Return (X, Y) of the center of cell containing provided text 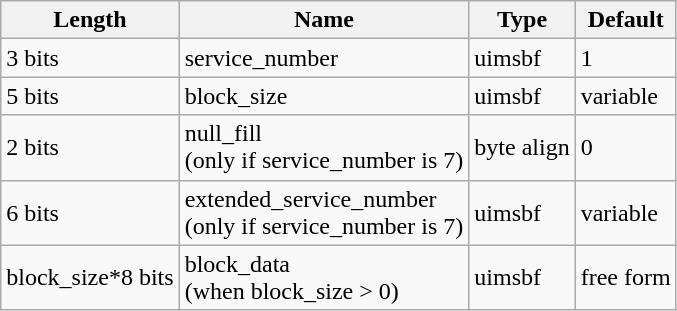
block_size*8 bits (90, 278)
3 bits (90, 58)
Length (90, 20)
byte align (522, 148)
block_size (324, 96)
6 bits (90, 212)
Name (324, 20)
service_number (324, 58)
Default (626, 20)
free form (626, 278)
0 (626, 148)
extended_service_number(only if service_number is 7) (324, 212)
null_fill(only if service_number is 7) (324, 148)
1 (626, 58)
block_data(when block_size > 0) (324, 278)
5 bits (90, 96)
2 bits (90, 148)
Type (522, 20)
